Locate the cell with the specified text and output its (X, Y) center coordinate. 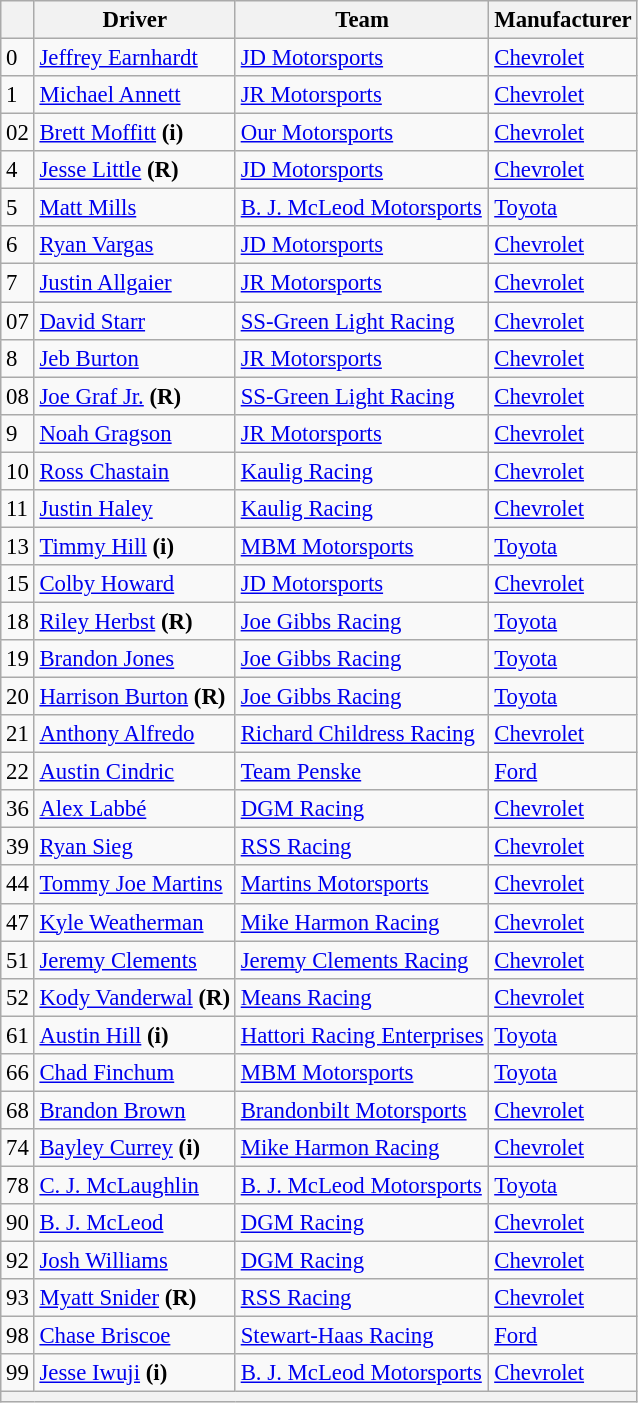
7 (18, 283)
Martins Motorsports (362, 885)
44 (18, 885)
07 (18, 321)
47 (18, 922)
Jeffrey Earnhardt (134, 58)
6 (18, 245)
Austin Cindric (134, 772)
21 (18, 734)
9 (18, 433)
Myatt Snider (R) (134, 1298)
David Starr (134, 321)
78 (18, 1185)
Bayley Currey (i) (134, 1148)
Jeremy Clements (134, 960)
C. J. McLaughlin (134, 1185)
Riley Herbst (R) (134, 621)
66 (18, 1073)
0 (18, 58)
Brandon Jones (134, 659)
02 (18, 133)
61 (18, 1035)
4 (18, 170)
51 (18, 960)
Jesse Little (R) (134, 170)
90 (18, 1223)
Michael Annett (134, 95)
Timmy Hill (i) (134, 546)
36 (18, 809)
Kyle Weatherman (134, 922)
39 (18, 847)
98 (18, 1336)
10 (18, 471)
Hattori Racing Enterprises (362, 1035)
Joe Graf Jr. (R) (134, 396)
92 (18, 1261)
68 (18, 1110)
08 (18, 396)
11 (18, 509)
18 (18, 621)
5 (18, 208)
74 (18, 1148)
Matt Mills (134, 208)
15 (18, 584)
Austin Hill (i) (134, 1035)
Justin Haley (134, 509)
Alex Labbé (134, 809)
Harrison Burton (R) (134, 697)
Justin Allgaier (134, 283)
Brett Moffitt (i) (134, 133)
Ross Chastain (134, 471)
Tommy Joe Martins (134, 885)
Jesse Iwuji (i) (134, 1373)
Team (362, 20)
Brandonbilt Motorsports (362, 1110)
1 (18, 95)
13 (18, 546)
Chase Briscoe (134, 1336)
Anthony Alfredo (134, 734)
99 (18, 1373)
Driver (134, 20)
Ryan Vargas (134, 245)
19 (18, 659)
Manufacturer (563, 20)
Josh Williams (134, 1261)
Team Penske (362, 772)
Noah Gragson (134, 433)
Jeb Burton (134, 358)
Chad Finchum (134, 1073)
93 (18, 1298)
8 (18, 358)
Colby Howard (134, 584)
Brandon Brown (134, 1110)
B. J. McLeod (134, 1223)
Jeremy Clements Racing (362, 960)
Ryan Sieg (134, 847)
22 (18, 772)
Means Racing (362, 997)
Richard Childress Racing (362, 734)
Stewart-Haas Racing (362, 1336)
20 (18, 697)
Our Motorsports (362, 133)
52 (18, 997)
Kody Vanderwal (R) (134, 997)
